Return [x, y] of the center of cell containing provided text 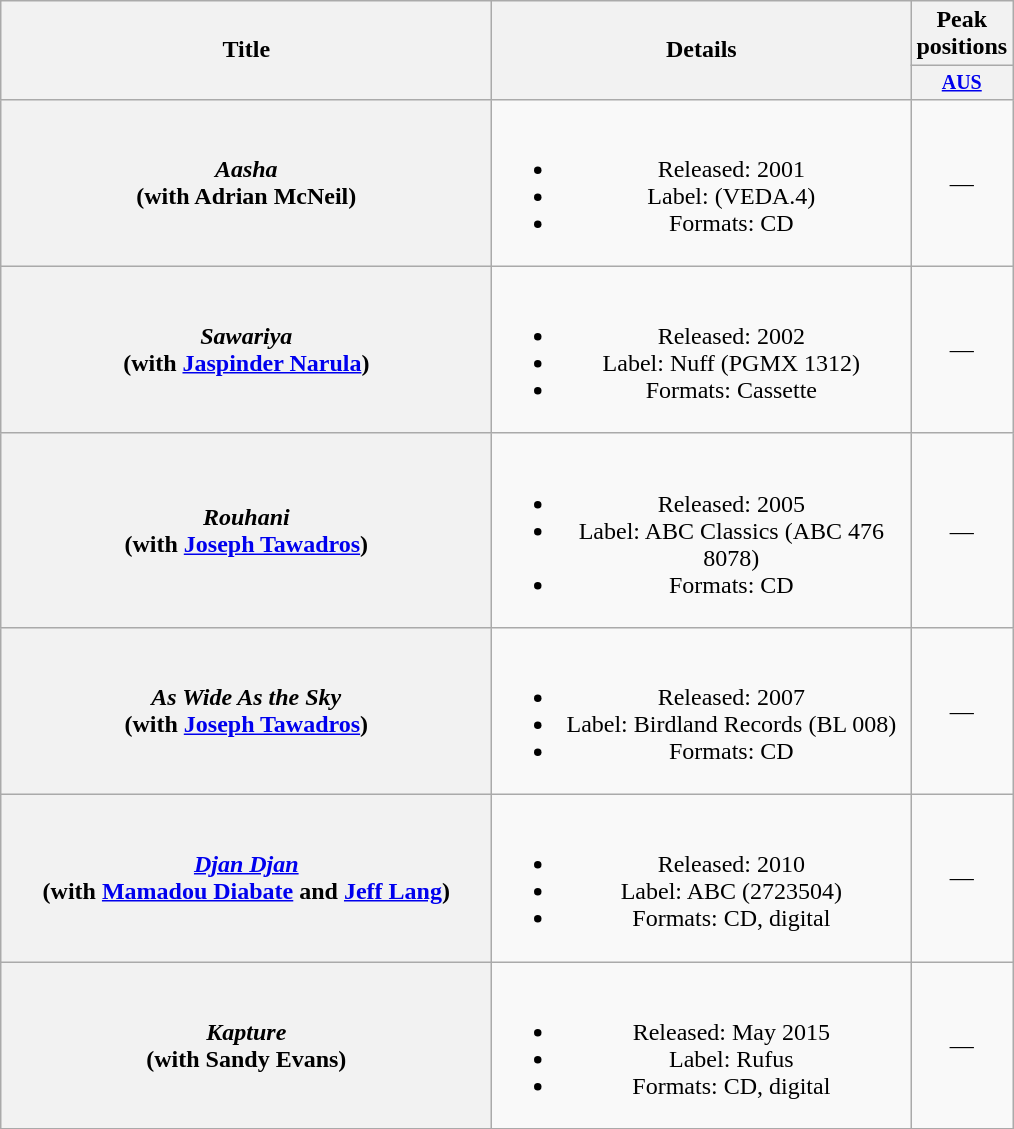
AUS [962, 82]
Kapture (with Sandy Evans) [246, 1046]
Sawariya (with Jaspinder Narula) [246, 350]
Released: 2005Label: ABC Classics (ABC 476 8078)Formats: CD [702, 530]
Djan Djan (with Mamadou Diabate and Jeff Lang) [246, 878]
Released: 2010Label: ABC (2723504)Formats: CD, digital [702, 878]
Title [246, 50]
Peak positions [962, 34]
Aasha (with Adrian McNeil) [246, 182]
Released: May 2015Label: RufusFormats: CD, digital [702, 1046]
Rouhani (with Joseph Tawadros) [246, 530]
Released: 2007Label: Birdland Records (BL 008)Formats: CD [702, 710]
Released: 2001Label: (VEDA.4)Formats: CD [702, 182]
Released: 2002Label: Nuff (PGMX 1312)Formats: Cassette [702, 350]
As Wide As the Sky (with Joseph Tawadros) [246, 710]
Details [702, 50]
